Return the [X, Y] coordinate for the center point of the cell that contains the specified text.  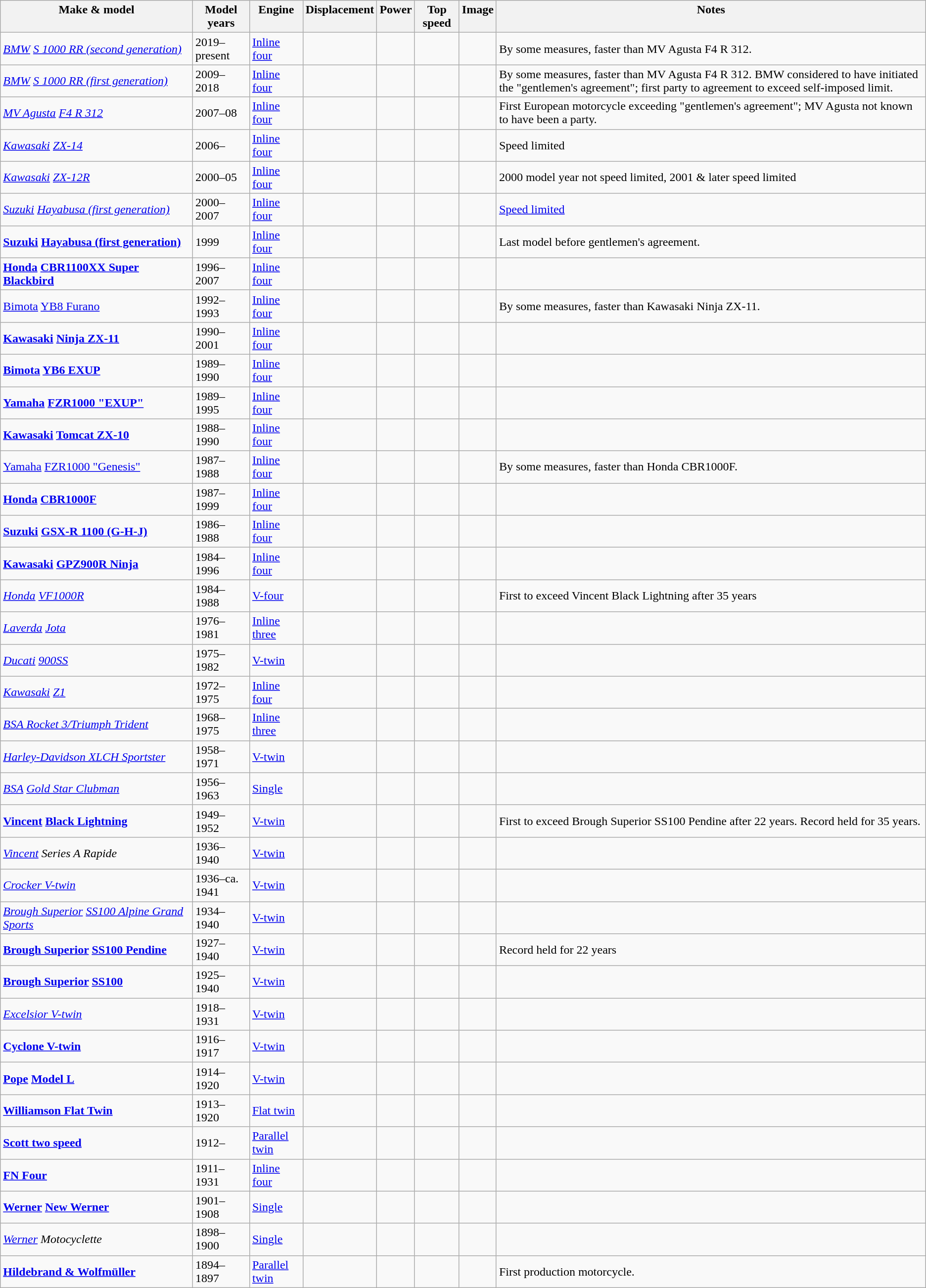
Honda VF1000R [97, 596]
1925–1940 [221, 982]
2000–05 [221, 177]
1990–2001 [221, 338]
1916–1917 [221, 1047]
1986–1988 [221, 531]
Excelsior V-twin [97, 1014]
By some measures, faster than Honda CBR1000F. [711, 467]
Engine [276, 17]
By some measures, faster than MV Agusta F4 R 312. [711, 48]
Ducati 900SS [97, 660]
FN Four [97, 1175]
2006– [221, 145]
MV Agusta F4 R 312 [97, 113]
1972–1975 [221, 692]
Scott two speed [97, 1143]
2009–2018 [221, 81]
Make & model [97, 17]
Suzuki GSX-R 1100 (G-H-J) [97, 531]
1894–1897 [221, 1271]
1992–1993 [221, 306]
Hildebrand & Wolfmüller [97, 1271]
V-four [276, 596]
1989–1995 [221, 403]
Bimota YB8 Furano [97, 306]
Kawasaki ZX-14 [97, 145]
2019–present [221, 48]
Honda CBR1100XX Super Blackbird [97, 274]
Kawasaki Ninja ZX-11 [97, 338]
Yamaha FZR1000 "EXUP" [97, 403]
Brough Superior SS100 Pendine [97, 950]
BSA Gold Star Clubman [97, 788]
Image [478, 17]
1958–1971 [221, 757]
Flat twin [276, 1111]
1898–1900 [221, 1240]
Honda CBR1000F [97, 500]
First to exceed Vincent Black Lightning after 35 years [711, 596]
Brough Superior SS100 Alpine Grand Sports [97, 917]
1968–1975 [221, 724]
1984–1996 [221, 564]
Kawasaki Z1 [97, 692]
BMW S 1000 RR (first generation) [97, 81]
Record held for 22 years [711, 950]
First to exceed Brough Superior SS100 Pendine after 22 years. Record held for 35 years. [711, 821]
Vincent Series A Rapide [97, 853]
Kawasaki ZX-12R [97, 177]
1949–1952 [221, 821]
Displacement [340, 17]
Harley-Davidson XLCH Sportster [97, 757]
Williamson Flat Twin [97, 1111]
1975–1982 [221, 660]
Werner New Werner [97, 1207]
1989–1990 [221, 370]
1987–1999 [221, 500]
1914–1920 [221, 1078]
1987–1988 [221, 467]
By some measures, faster than Kawasaki Ninja ZX-11. [711, 306]
1996–2007 [221, 274]
1999 [221, 241]
Pope Model L [97, 1078]
Bimota YB6 EXUP [97, 370]
Notes [711, 17]
1911–1931 [221, 1175]
1934–1940 [221, 917]
1927–1940 [221, 950]
Model years [221, 17]
1984–1988 [221, 596]
2000–2007 [221, 210]
Top speed [437, 17]
BSA Rocket 3/Triumph Trident [97, 724]
Kawasaki Tomcat ZX-10 [97, 435]
1988–1990 [221, 435]
Crocker V-twin [97, 885]
Cyclone V-twin [97, 1047]
Yamaha FZR1000 "Genesis" [97, 467]
2007–08 [221, 113]
1976–1981 [221, 628]
Laverda Jota [97, 628]
Vincent Black Lightning [97, 821]
1912– [221, 1143]
1936–1940 [221, 853]
1901–1908 [221, 1207]
1936–ca. 1941 [221, 885]
Brough Superior SS100 [97, 982]
1913–1920 [221, 1111]
First European motorcycle exceeding "gentlemen's agreement"; MV Agusta not known to have been a party. [711, 113]
1956–1963 [221, 788]
Werner Motocyclette [97, 1240]
BMW S 1000 RR (second generation) [97, 48]
1918–1931 [221, 1014]
First production motorcycle. [711, 1271]
Power [396, 17]
Last model before gentlemen's agreement. [711, 241]
2000 model year not speed limited, 2001 & later speed limited [711, 177]
Kawasaki GPZ900R Ninja [97, 564]
